For the text-containing cell, return its midpoint in [X, Y] coordinate format. 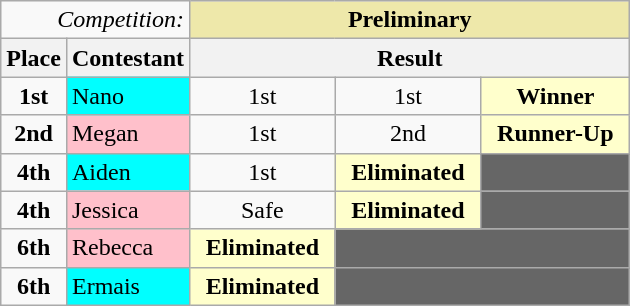
Nano [128, 96]
Competition: [96, 20]
Rebecca [128, 248]
Ermais [128, 286]
Place [34, 58]
Contestant [128, 58]
Aiden [128, 172]
Preliminary [410, 20]
Runner-Up [556, 134]
Winner [556, 96]
Safe [263, 210]
Jessica [128, 210]
Megan [128, 134]
Result [410, 58]
